From the cell containing the given text, extract its center point as (X, Y) coordinate. 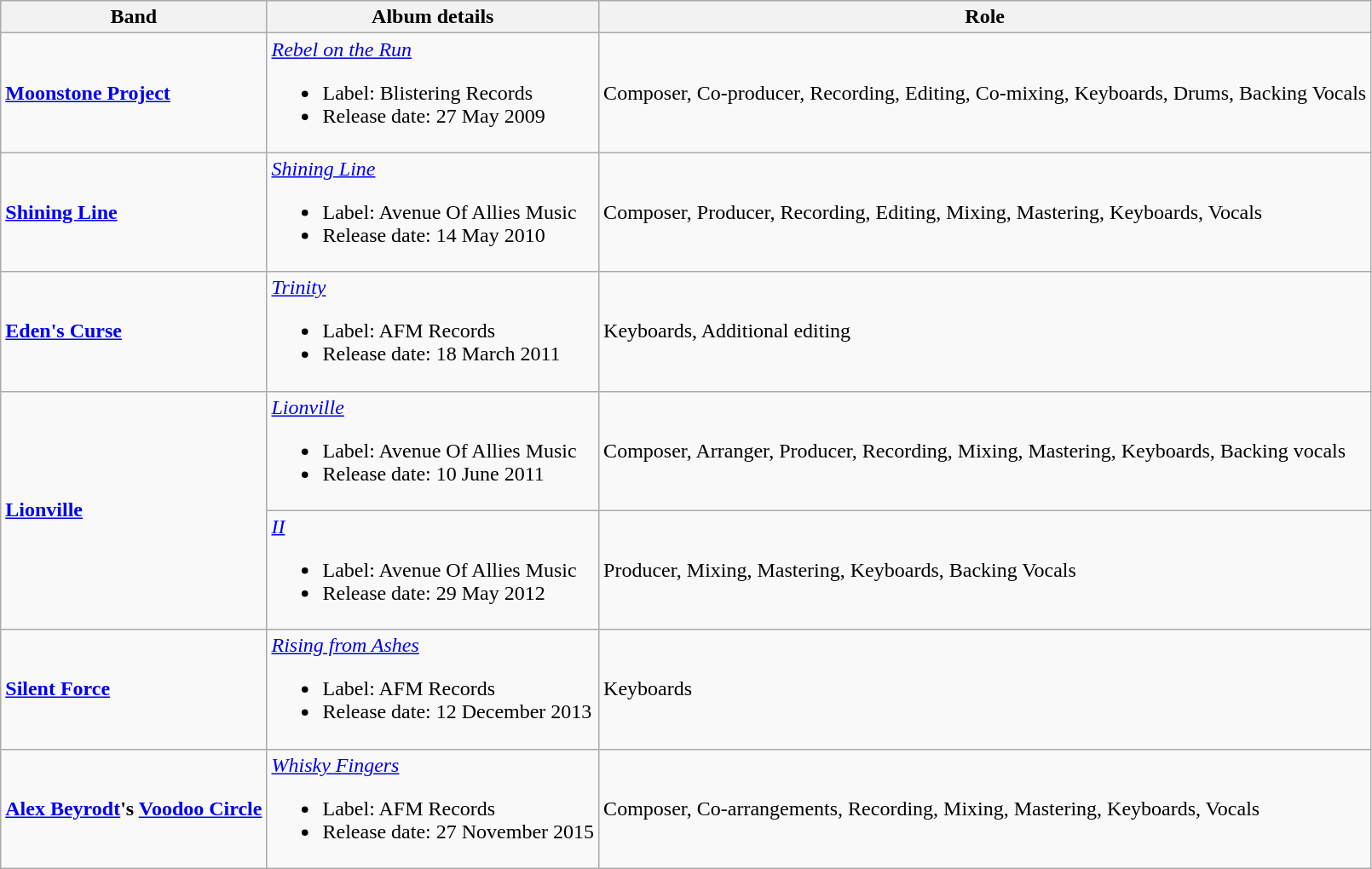
LionvilleLabel: Avenue Of Allies MusicRelease date: 10 June 2011 (433, 451)
Keyboards (985, 689)
Shining LineLabel: Avenue Of Allies MusicRelease date: 14 May 2010 (433, 212)
Composer, Arranger, Producer, Recording, Mixing, Mastering, Keyboards, Backing vocals (985, 451)
Band (134, 17)
Composer, Producer, Recording, Editing, Mixing, Mastering, Keyboards, Vocals (985, 212)
Shining Line (134, 212)
Producer, Mixing, Mastering, Keyboards, Backing Vocals (985, 570)
Composer, Co-producer, Recording, Editing, Co-mixing, Keyboards, Drums, Backing Vocals (985, 93)
Composer, Co-arrangements, Recording, Mixing, Mastering, Keyboards, Vocals (985, 809)
Lionville (134, 510)
Rising from AshesLabel: AFM RecordsRelease date: 12 December 2013 (433, 689)
Silent Force (134, 689)
Album details (433, 17)
Moonstone Project (134, 93)
Rebel on the RunLabel: Blistering RecordsRelease date: 27 May 2009 (433, 93)
IILabel: Avenue Of Allies MusicRelease date: 29 May 2012 (433, 570)
Keyboards, Additional editing (985, 331)
Eden's Curse (134, 331)
TrinityLabel: AFM RecordsRelease date: 18 March 2011 (433, 331)
Role (985, 17)
Whisky FingersLabel: AFM RecordsRelease date: 27 November 2015 (433, 809)
Alex Beyrodt's Voodoo Circle (134, 809)
